Extract the (x, y) coordinate from the center of the cell holding the provided text.  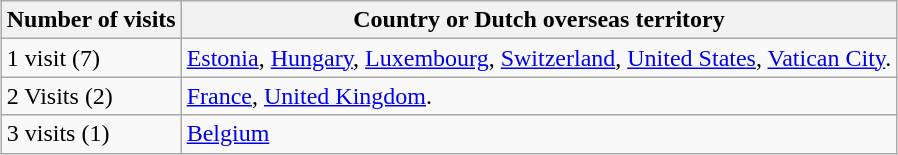
1 visit (7) (91, 58)
2 Visits (2) (91, 96)
Belgium (539, 134)
Number of visits (91, 20)
France, United Kingdom. (539, 96)
Estonia, Hungary, Luxembourg, Switzerland, United States, Vatican City. (539, 58)
3 visits (1) (91, 134)
Country or Dutch overseas territory (539, 20)
